Locate the cell with the specified text and output its (x, y) center coordinate. 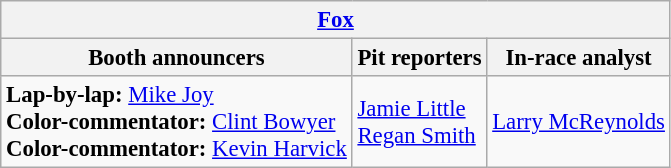
Lap-by-lap: Mike JoyColor-commentator: Clint BowyerColor-commentator: Kevin Harvick (176, 122)
Larry McReynolds (578, 122)
Jamie LittleRegan Smith (420, 122)
Fox (336, 20)
Booth announcers (176, 58)
In-race analyst (578, 58)
Pit reporters (420, 58)
